From the cell containing the given text, extract its center point as (X, Y) coordinate. 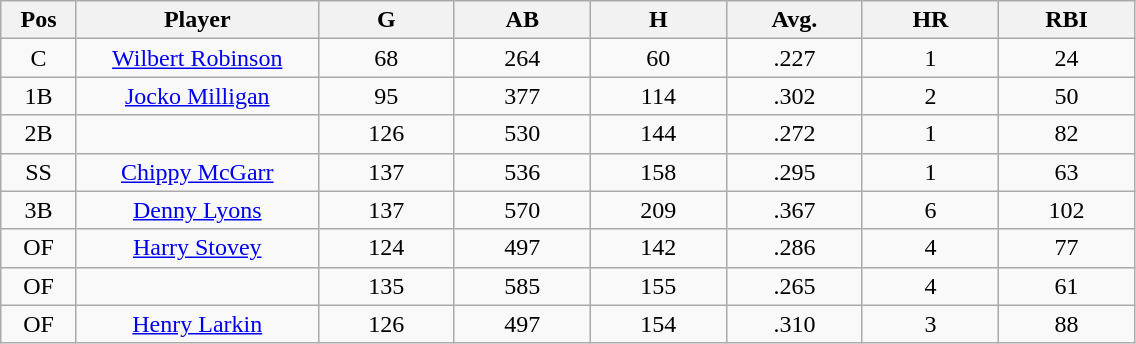
24 (1066, 58)
Pos (39, 20)
2B (39, 134)
154 (658, 324)
1B (39, 96)
Wilbert Robinson (197, 58)
50 (1066, 96)
AB (522, 20)
.367 (794, 210)
G (386, 20)
155 (658, 286)
Jocko Milligan (197, 96)
C (39, 58)
Avg. (794, 20)
377 (522, 96)
142 (658, 248)
63 (1066, 172)
144 (658, 134)
3 (930, 324)
135 (386, 286)
.295 (794, 172)
.310 (794, 324)
585 (522, 286)
.286 (794, 248)
Denny Lyons (197, 210)
2 (930, 96)
61 (1066, 286)
3B (39, 210)
Harry Stovey (197, 248)
Player (197, 20)
158 (658, 172)
264 (522, 58)
Chippy McGarr (197, 172)
209 (658, 210)
102 (1066, 210)
82 (1066, 134)
95 (386, 96)
SS (39, 172)
.272 (794, 134)
6 (930, 210)
.227 (794, 58)
.302 (794, 96)
530 (522, 134)
77 (1066, 248)
570 (522, 210)
Henry Larkin (197, 324)
536 (522, 172)
HR (930, 20)
RBI (1066, 20)
H (658, 20)
88 (1066, 324)
60 (658, 58)
68 (386, 58)
124 (386, 248)
.265 (794, 286)
114 (658, 96)
